Scan for the cell matching the given text and deliver its [X, Y] coordinate at center. 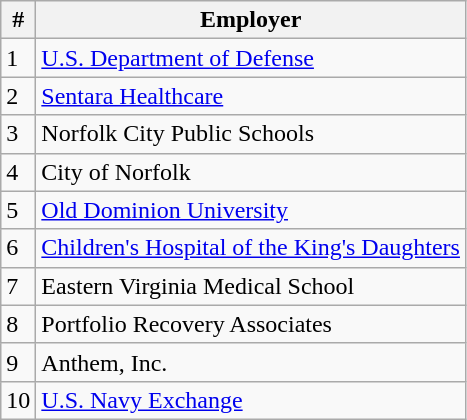
9 [18, 362]
Eastern Virginia Medical School [251, 286]
Employer [251, 20]
Norfolk City Public Schools [251, 134]
1 [18, 58]
Children's Hospital of the King's Daughters [251, 248]
4 [18, 172]
Old Dominion University [251, 210]
Anthem, Inc. [251, 362]
7 [18, 286]
# [18, 20]
3 [18, 134]
U.S. Department of Defense [251, 58]
2 [18, 96]
Sentara Healthcare [251, 96]
5 [18, 210]
Portfolio Recovery Associates [251, 324]
10 [18, 400]
U.S. Navy Exchange [251, 400]
City of Norfolk [251, 172]
6 [18, 248]
8 [18, 324]
